Return the (X, Y) coordinate for the center point of the cell that contains the specified text.  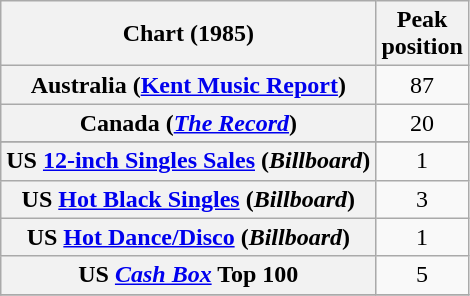
US Hot Black Singles (Billboard) (188, 199)
Peakposition (422, 34)
5 (422, 275)
US Hot Dance/Disco (Billboard) (188, 237)
Canada (The Record) (188, 123)
87 (422, 85)
US Cash Box Top 100 (188, 275)
20 (422, 123)
Chart (1985) (188, 34)
Australia (Kent Music Report) (188, 85)
3 (422, 199)
US 12-inch Singles Sales (Billboard) (188, 161)
